From the cell containing the given text, extract its center point as (X, Y) coordinate. 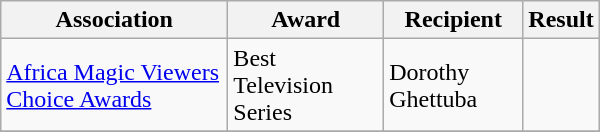
Award (306, 20)
Association (114, 20)
Africa Magic Viewers Choice Awards (114, 85)
Recipient (454, 20)
Result (561, 20)
Best Television Series (306, 85)
Dorothy Ghettuba (454, 85)
